Detect which cell encompasses the target text, then output its [X, Y] center coordinate. 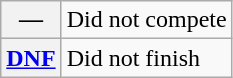
Did not compete [146, 20]
— [31, 20]
Did not finish [146, 58]
DNF [31, 58]
